Output the (X, Y) coordinate of the center of the cell containing the given text.  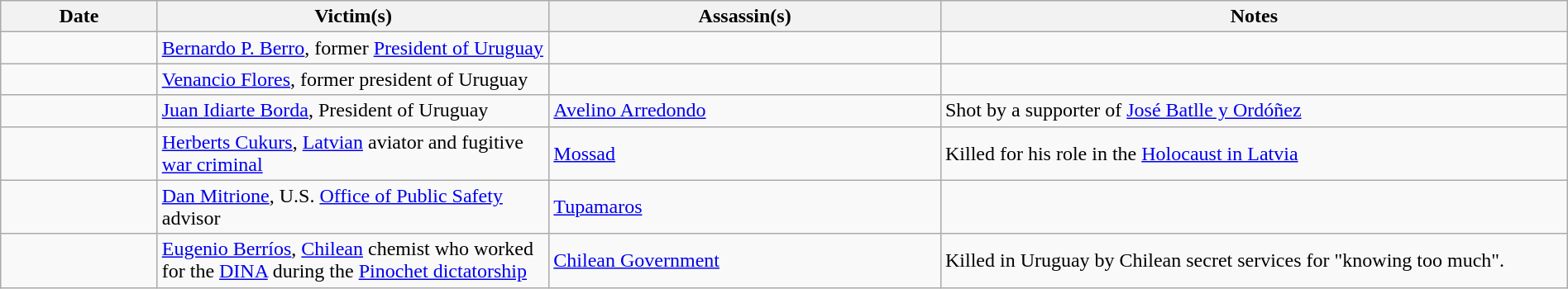
Avelino Arredondo (745, 111)
Bernardo P. Berro, former President of Uruguay (353, 48)
Date (79, 17)
Herberts Cukurs, Latvian aviator and fugitive war criminal (353, 154)
Notes (1254, 17)
Assassin(s) (745, 17)
Juan Idiarte Borda, President of Uruguay (353, 111)
Mossad (745, 154)
Killed in Uruguay by Chilean secret services for "knowing too much". (1254, 261)
Tupamaros (745, 206)
Shot by a supporter of José Batlle y Ordóñez (1254, 111)
Killed for his role in the Holocaust in Latvia (1254, 154)
Eugenio Berríos, Chilean chemist who worked for the DINA during the Pinochet dictatorship (353, 261)
Chilean Government (745, 261)
Victim(s) (353, 17)
Venancio Flores, former president of Uruguay (353, 79)
Dan Mitrione, U.S. Office of Public Safety advisor (353, 206)
